Find where the given text appears and provide that cell's center as [X, Y] coordinate. 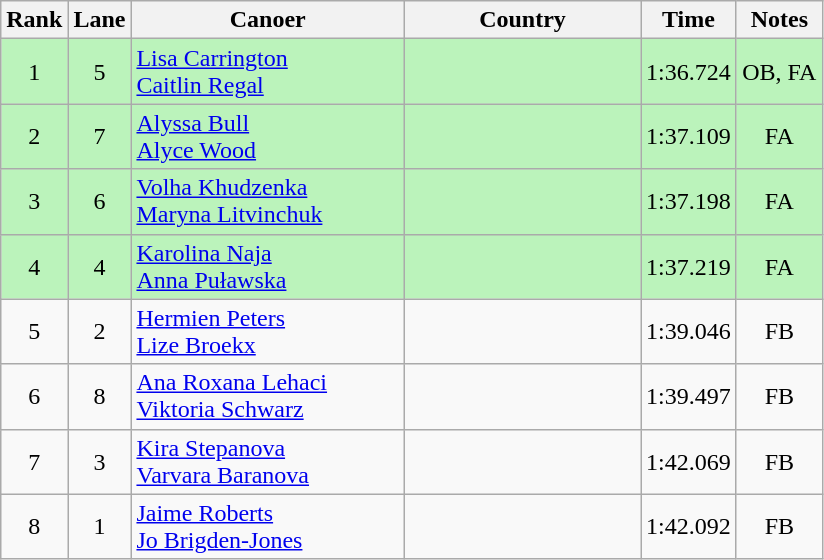
Lane [100, 20]
1:39.497 [689, 396]
Canoer [268, 20]
OB, FA [779, 72]
Alyssa BullAlyce Wood [268, 136]
1:37.109 [689, 136]
Kira StepanovaVarvara Baranova [268, 462]
1:36.724 [689, 72]
Ana Roxana LehaciViktoria Schwarz [268, 396]
Country [522, 20]
Jaime RobertsJo Brigden-Jones [268, 526]
Rank [34, 20]
1:39.046 [689, 332]
Lisa CarringtonCaitlin Regal [268, 72]
1:42.092 [689, 526]
1:42.069 [689, 462]
Volha KhudzenkaMaryna Litvinchuk [268, 202]
Karolina NajaAnna Puławska [268, 266]
1:37.198 [689, 202]
Notes [779, 20]
Hermien PetersLize Broekx [268, 332]
Time [689, 20]
1:37.219 [689, 266]
